Extract the [x, y] coordinate from the center of the cell holding the provided text.  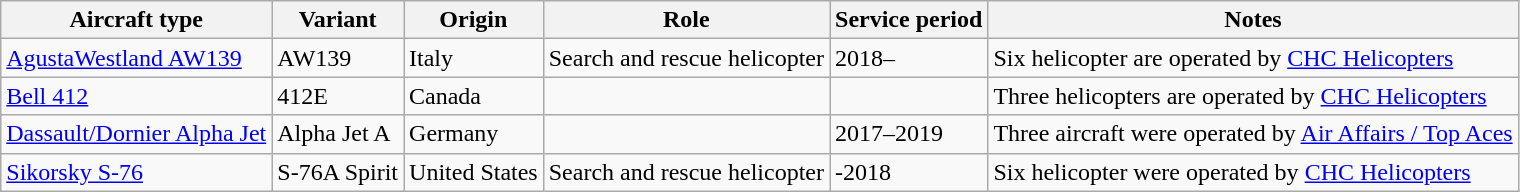
Dassault/Dornier Alpha Jet [136, 134]
Bell 412 [136, 96]
Origin [474, 20]
Alpha Jet A [338, 134]
Sikorsky S-76 [136, 172]
S-76A Spirit [338, 172]
Notes [1253, 20]
Variant [338, 20]
Germany [474, 134]
AW139 [338, 58]
Canada [474, 96]
Six helicopter are operated by CHC Helicopters [1253, 58]
412E [338, 96]
United States [474, 172]
Role [686, 20]
Six helicopter were operated by CHC Helicopters [1253, 172]
Italy [474, 58]
Three aircraft were operated by Air Affairs / Top Aces [1253, 134]
Three helicopters are operated by CHC Helicopters [1253, 96]
AgustaWestland AW139 [136, 58]
Service period [909, 20]
Aircraft type [136, 20]
2017–2019 [909, 134]
2018– [909, 58]
-2018 [909, 172]
